Search for the cell housing the specified text and yield its [X, Y] center coordinate. 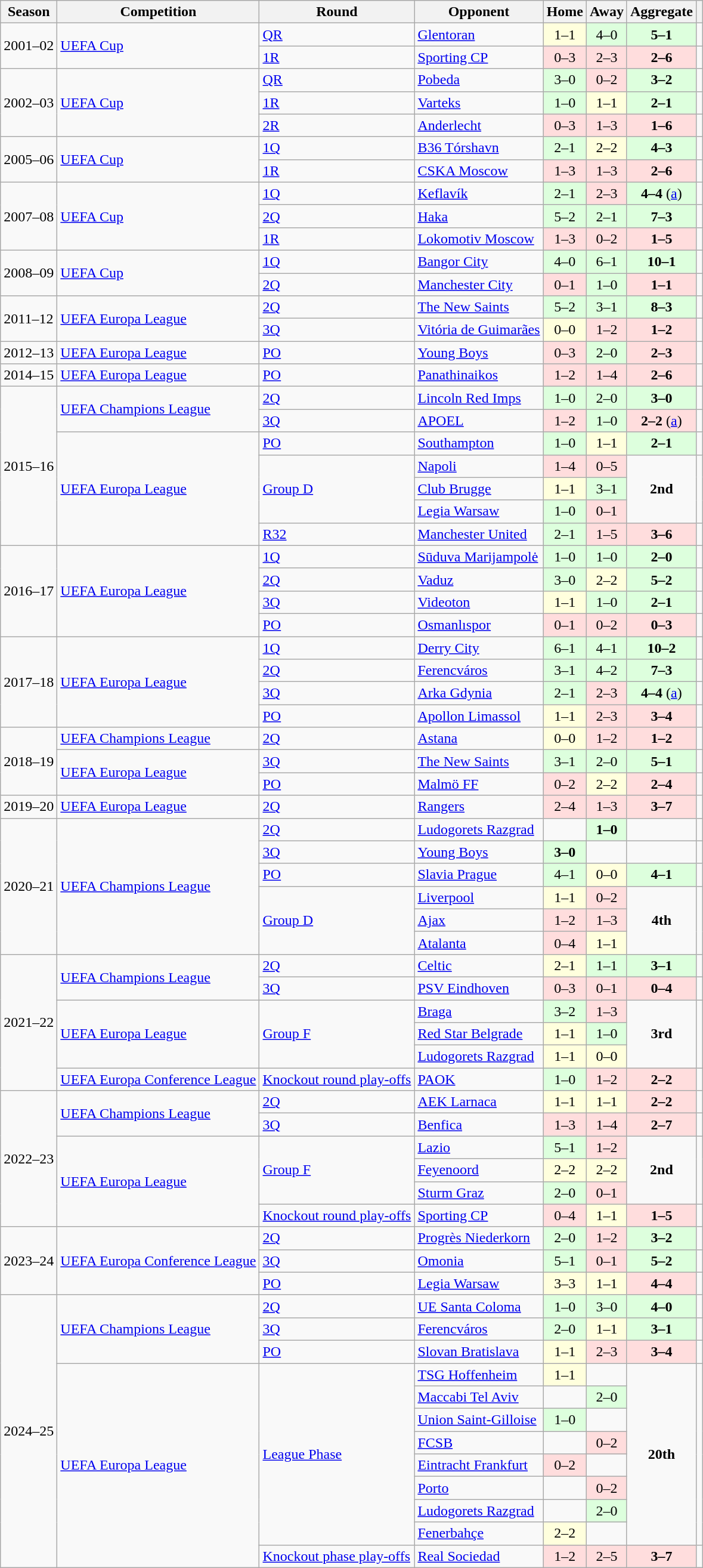
Sūduva Marijampolė [479, 557]
Malmö FF [479, 784]
Away [606, 12]
Ajax [479, 920]
2002–03 [29, 103]
PSV Eindhoven [479, 988]
B36 Tórshavn [479, 148]
2017–18 [29, 681]
10–1 [661, 261]
Napoli [479, 466]
Manchester City [479, 285]
Lazio [479, 1147]
Manchester United [479, 534]
Porto [479, 1488]
Varteks [479, 103]
League Phase [337, 1453]
Celtic [479, 965]
1–6 [661, 125]
Slavia Prague [479, 875]
Club Brugge [479, 489]
UE Santa Coloma [479, 1306]
Haka [479, 216]
Apollon Limassol [479, 716]
2–2 (a) [661, 421]
4–3 [661, 148]
Rangers [479, 807]
2R [337, 125]
Liverpool [479, 897]
2–5 [606, 1556]
Braga [479, 1011]
Maccabi Tel Aviv [479, 1397]
20th [661, 1453]
2023–24 [29, 1261]
Home [565, 12]
CSKA Moscow [479, 171]
PAOK [479, 1079]
Knockout phase play-offs [337, 1556]
4–4 [661, 1283]
4–2 [606, 671]
Red Star Belgrade [479, 1034]
Bangor City [479, 261]
Competition [159, 12]
Osmanlıspor [479, 625]
Lincoln Red Imps [479, 398]
2008–09 [29, 273]
2014–15 [29, 375]
Derry City [479, 647]
Vaduz [479, 579]
Season [29, 12]
3–6 [661, 534]
2001–02 [29, 46]
2019–20 [29, 807]
Videoton [479, 602]
Omonia [479, 1261]
Anderlecht [479, 125]
TSG Hoffenheim [479, 1374]
APOEL [479, 421]
3–3 [565, 1283]
Keflavík [479, 193]
2007–08 [29, 216]
Real Sociedad [479, 1556]
R32 [337, 534]
FCSB [479, 1443]
2012–13 [29, 353]
2011–12 [29, 319]
2–7 [661, 1125]
Feyenoord [479, 1170]
Fenerbahçe [479, 1533]
Arka Gdynia [479, 693]
Sturm Graz [479, 1193]
Glentoran [479, 35]
2005–06 [29, 159]
Aggregate [661, 12]
Round [337, 12]
8–3 [661, 307]
3rd [661, 1034]
Panathinaikos [479, 375]
2022–23 [29, 1159]
Union Saint-Gilloise [479, 1420]
Pobeda [479, 80]
2024–25 [29, 1431]
Benfica [479, 1125]
Astana [479, 739]
10–2 [661, 647]
AEK Larnaca [479, 1102]
2021–22 [29, 1022]
Progrès Niederkorn [479, 1238]
4th [661, 920]
Vitória de Guimarães [479, 330]
Lokomotiv Moscow [479, 239]
2018–19 [29, 761]
Opponent [479, 12]
2016–17 [29, 591]
Slovan Bratislava [479, 1351]
Atalanta [479, 943]
Eintracht Frankfurt [479, 1465]
0–5 [606, 466]
2015–16 [29, 466]
2020–21 [29, 886]
Southampton [479, 443]
